Output the [X, Y] coordinate of the center of the cell containing the given text.  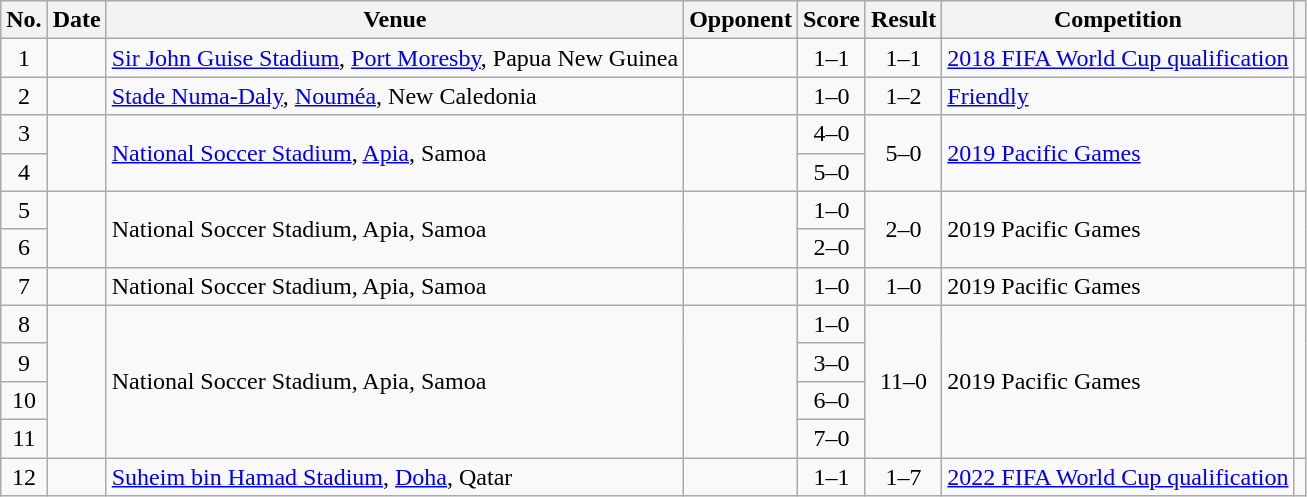
2018 FIFA World Cup qualification [1118, 58]
2022 FIFA World Cup qualification [1118, 477]
1 [24, 58]
Result [903, 20]
11 [24, 438]
Suheim bin Hamad Stadium, Doha, Qatar [394, 477]
4 [24, 172]
1–7 [903, 477]
No. [24, 20]
9 [24, 362]
Venue [394, 20]
Sir John Guise Stadium, Port Moresby, Papua New Guinea [394, 58]
Friendly [1118, 96]
10 [24, 400]
6 [24, 248]
Date [76, 20]
3–0 [831, 362]
Competition [1118, 20]
11–0 [903, 381]
6–0 [831, 400]
7–0 [831, 438]
2 [24, 96]
Stade Numa-Daly, Nouméa, New Caledonia [394, 96]
Opponent [741, 20]
1–2 [903, 96]
12 [24, 477]
8 [24, 324]
4–0 [831, 134]
3 [24, 134]
7 [24, 286]
Score [831, 20]
5 [24, 210]
